For the text-containing cell, return its midpoint in [X, Y] coordinate format. 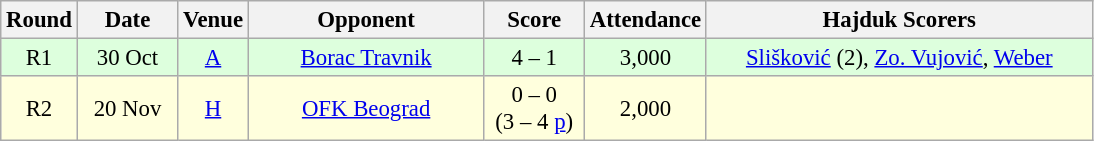
Round [39, 20]
Score [534, 20]
20 Nov [128, 108]
Attendance [646, 20]
R1 [39, 58]
2,000 [646, 108]
3,000 [646, 58]
OFK Beograd [366, 108]
Venue [214, 20]
0 – 0(3 – 4 p) [534, 108]
Borac Travnik [366, 58]
Hajduk Scorers [899, 20]
4 – 1 [534, 58]
Slišković (2), Zo. Vujović, Weber [899, 58]
Opponent [366, 20]
30 Oct [128, 58]
A [214, 58]
Date [128, 20]
R2 [39, 108]
H [214, 108]
